Return [X, Y] of the center of cell containing provided text 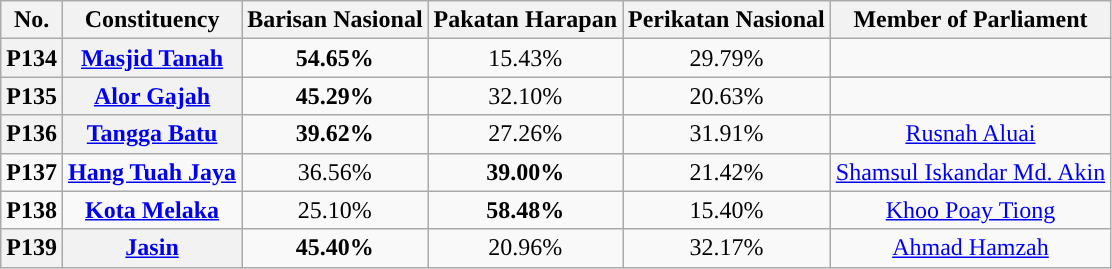
31.91% [727, 134]
29.79% [727, 58]
Shamsul Iskandar Md. Akin [970, 172]
P136 [32, 134]
Barisan Nasional [335, 20]
Kota Melaka [152, 210]
Khoo Poay Tiong [970, 210]
39.62% [335, 134]
Tangga Batu [152, 134]
Hang Tuah Jaya [152, 172]
Alor Gajah [152, 96]
32.17% [727, 248]
39.00% [525, 172]
Constituency [152, 20]
Perikatan Nasional [727, 20]
Jasin [152, 248]
Masjid Tanah [152, 58]
27.26% [525, 134]
No. [32, 20]
15.43% [525, 58]
15.40% [727, 210]
21.42% [727, 172]
20.63% [727, 96]
20.96% [525, 248]
32.10% [525, 96]
P138 [32, 210]
36.56% [335, 172]
P134 [32, 58]
Rusnah Aluai [970, 134]
P135 [32, 96]
P139 [32, 248]
45.40% [335, 248]
54.65% [335, 58]
58.48% [525, 210]
P137 [32, 172]
25.10% [335, 210]
Pakatan Harapan [525, 20]
Member of Parliament [970, 20]
45.29% [335, 96]
Ahmad Hamzah [970, 248]
